Determine the (X, Y) coordinate at the center of the cell enclosing the given text.  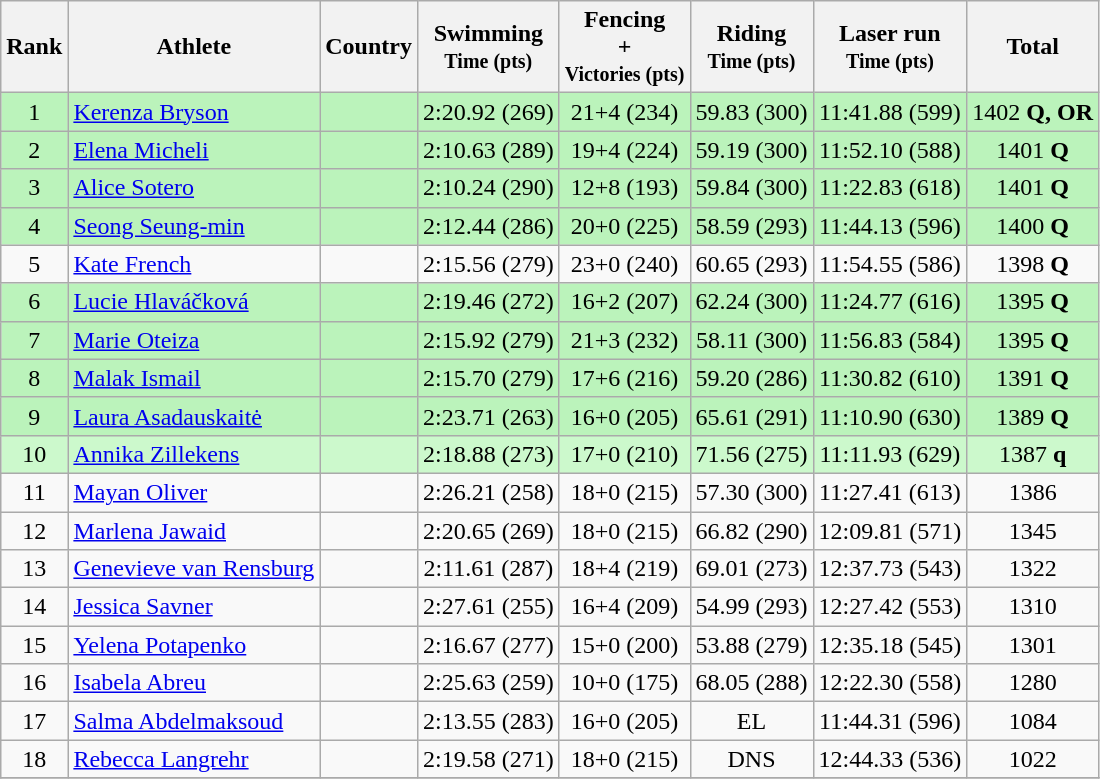
2:20.92 (269) (488, 112)
2:25.63 (259) (488, 683)
11:44.13 (596) (890, 226)
DNS (752, 759)
58.11 (300) (752, 340)
Athlete (194, 47)
9 (34, 416)
2:10.24 (290) (488, 188)
1398 Q (1033, 264)
59.20 (286) (752, 378)
1387 q (1033, 454)
2:10.63 (289) (488, 150)
SwimmingTime (pts) (488, 47)
12:09.81 (571) (890, 531)
11:44.31 (596) (890, 721)
2:16.67 (277) (488, 645)
2:15.56 (279) (488, 264)
15 (34, 645)
Elena Micheli (194, 150)
Marie Oteiza (194, 340)
1280 (1033, 683)
53.88 (279) (752, 645)
1301 (1033, 645)
10+0 (175) (624, 683)
1402 Q, OR (1033, 112)
Fencing+Victories (pts) (624, 47)
12 (34, 531)
11:27.41 (613) (890, 492)
Salma Abdelmaksoud (194, 721)
11:56.83 (584) (890, 340)
12+8 (193) (624, 188)
17 (34, 721)
Rebecca Langrehr (194, 759)
58.59 (293) (752, 226)
Rank (34, 47)
1310 (1033, 607)
59.19 (300) (752, 150)
8 (34, 378)
11:11.93 (629) (890, 454)
1391 Q (1033, 378)
Jessica Savner (194, 607)
11:24.77 (616) (890, 302)
Kate French (194, 264)
16 (34, 683)
Total (1033, 47)
57.30 (300) (752, 492)
21+3 (232) (624, 340)
2:11.61 (287) (488, 569)
11:54.55 (586) (890, 264)
2:19.58 (271) (488, 759)
1345 (1033, 531)
16+2 (207) (624, 302)
2:18.88 (273) (488, 454)
12:35.18 (545) (890, 645)
Annika Zillekens (194, 454)
3 (34, 188)
2:27.61 (255) (488, 607)
12:44.33 (536) (890, 759)
2:26.21 (258) (488, 492)
Lucie Hlaváčková (194, 302)
12:37.73 (543) (890, 569)
68.05 (288) (752, 683)
Isabela Abreu (194, 683)
54.99 (293) (752, 607)
71.56 (275) (752, 454)
2:23.71 (263) (488, 416)
69.01 (273) (752, 569)
Alice Sotero (194, 188)
14 (34, 607)
Malak Ismail (194, 378)
62.24 (300) (752, 302)
11:10.90 (630) (890, 416)
7 (34, 340)
Yelena Potapenko (194, 645)
11:52.10 (588) (890, 150)
59.84 (300) (752, 188)
2 (34, 150)
12:27.42 (553) (890, 607)
1 (34, 112)
4 (34, 226)
12:22.30 (558) (890, 683)
2:20.65 (269) (488, 531)
Kerenza Bryson (194, 112)
Country (369, 47)
11 (34, 492)
2:13.55 (283) (488, 721)
Genevieve van Rensburg (194, 569)
11:30.82 (610) (890, 378)
Laura Asadauskaitė (194, 416)
16+4 (209) (624, 607)
65.61 (291) (752, 416)
Marlena Jawaid (194, 531)
2:19.46 (272) (488, 302)
20+0 (225) (624, 226)
11:41.88 (599) (890, 112)
Mayan Oliver (194, 492)
60.65 (293) (752, 264)
EL (752, 721)
2:12.44 (286) (488, 226)
1386 (1033, 492)
5 (34, 264)
59.83 (300) (752, 112)
66.82 (290) (752, 531)
RidingTime (pts) (752, 47)
17+6 (216) (624, 378)
1389 Q (1033, 416)
23+0 (240) (624, 264)
2:15.92 (279) (488, 340)
10 (34, 454)
15+0 (200) (624, 645)
21+4 (234) (624, 112)
18+4 (219) (624, 569)
Laser runTime (pts) (890, 47)
2:15.70 (279) (488, 378)
18 (34, 759)
17+0 (210) (624, 454)
19+4 (224) (624, 150)
6 (34, 302)
1022 (1033, 759)
1322 (1033, 569)
1400 Q (1033, 226)
13 (34, 569)
1084 (1033, 721)
Seong Seung-min (194, 226)
11:22.83 (618) (890, 188)
